Output the [x, y] coordinate of the center of the cell containing the given text.  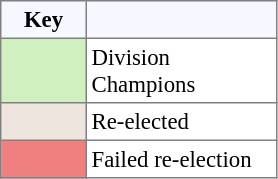
Re-elected [181, 122]
Failed re-election [181, 159]
Key [44, 20]
Division Champions [181, 70]
